Output the [x, y] coordinate of the center of the cell containing the given text.  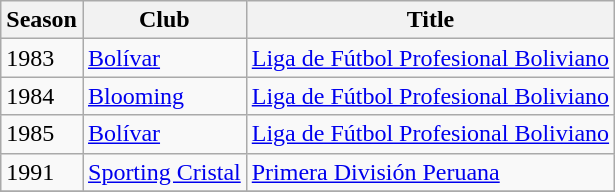
Blooming [164, 96]
1985 [42, 134]
Primera División Peruana [430, 172]
Title [430, 20]
Club [164, 20]
1984 [42, 96]
Sporting Cristal [164, 172]
Season [42, 20]
1991 [42, 172]
1983 [42, 58]
